Search for the cell housing the specified text and yield its [x, y] center coordinate. 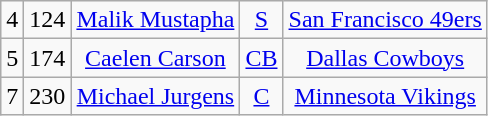
S [262, 20]
4 [12, 20]
230 [48, 96]
Minnesota Vikings [385, 96]
Malik Mustapha [156, 20]
C [262, 96]
CB [262, 58]
5 [12, 58]
174 [48, 58]
San Francisco 49ers [385, 20]
7 [12, 96]
124 [48, 20]
Michael Jurgens [156, 96]
Dallas Cowboys [385, 58]
Caelen Carson [156, 58]
